Scan for the cell matching the given text and deliver its (X, Y) coordinate at center. 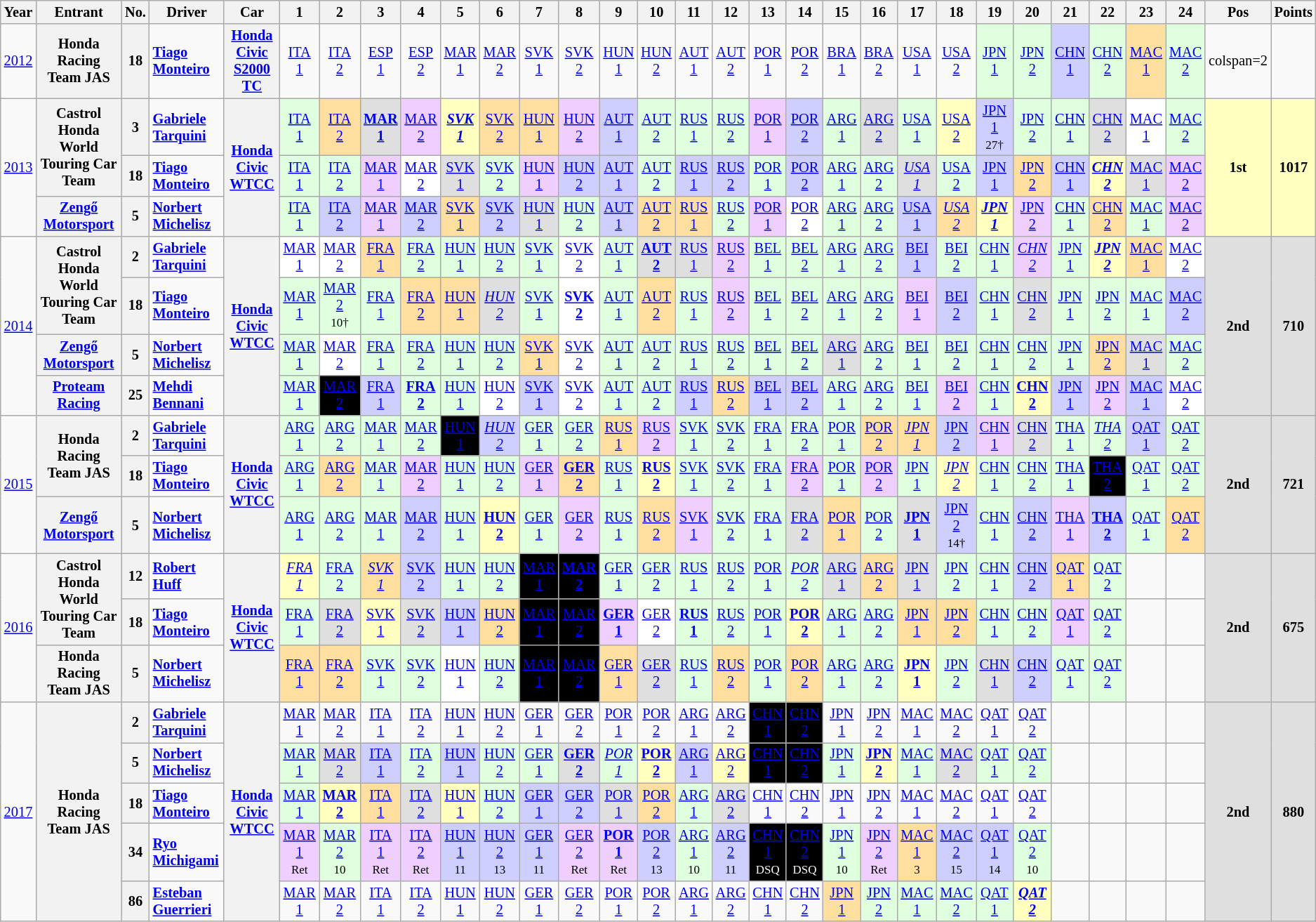
No. (135, 12)
10 (656, 12)
Entrant (79, 12)
675 (1294, 628)
2012 (18, 61)
9 (618, 12)
Honda Civic S2000 TC (251, 61)
34 (135, 852)
8 (579, 12)
MAR210† (340, 305)
721 (1294, 485)
1st (1238, 167)
21 (1070, 12)
2014 (18, 326)
MAC13 (917, 852)
24 (1185, 12)
Driver (187, 12)
16 (879, 12)
15 (842, 12)
MAC215 (956, 852)
880 (1294, 812)
7 (539, 12)
Car (251, 12)
POR213 (656, 852)
Proteam Racing (79, 395)
Robert Huff (187, 576)
2017 (18, 812)
QAT210 (1032, 852)
Esteban Guerrieri (187, 901)
Year (18, 12)
11 (693, 12)
JPN110 (842, 852)
Pos (1238, 12)
86 (135, 901)
2013 (18, 167)
Mehdi Bennani (187, 395)
QAT114 (995, 852)
ESP2 (420, 61)
BRA1 (842, 61)
ITA1Ret (380, 852)
BRA2 (879, 61)
JPN214† (956, 525)
13 (768, 12)
19 (995, 12)
4 (420, 12)
Points (1294, 12)
GER111 (539, 852)
20 (1032, 12)
17 (917, 12)
GER2Ret (579, 852)
1017 (1294, 167)
colspan=2 (1238, 61)
HUN111 (460, 852)
HUN213 (500, 852)
ESP1 (380, 61)
25 (135, 395)
CHN2DSQ (804, 852)
MAR1Ret (300, 852)
22 (1108, 12)
Ryo Michigami (187, 852)
POR1Ret (618, 852)
MAR210 (340, 852)
JPN127† (995, 127)
ARG211 (731, 852)
ITA2Ret (420, 852)
ARG110 (693, 852)
6 (500, 12)
CHN1DSQ (768, 852)
2016 (18, 628)
2015 (18, 485)
710 (1294, 326)
JPN2Ret (879, 852)
1 (300, 12)
14 (804, 12)
23 (1146, 12)
